Detect which cell encompasses the target text, then output its (x, y) center coordinate. 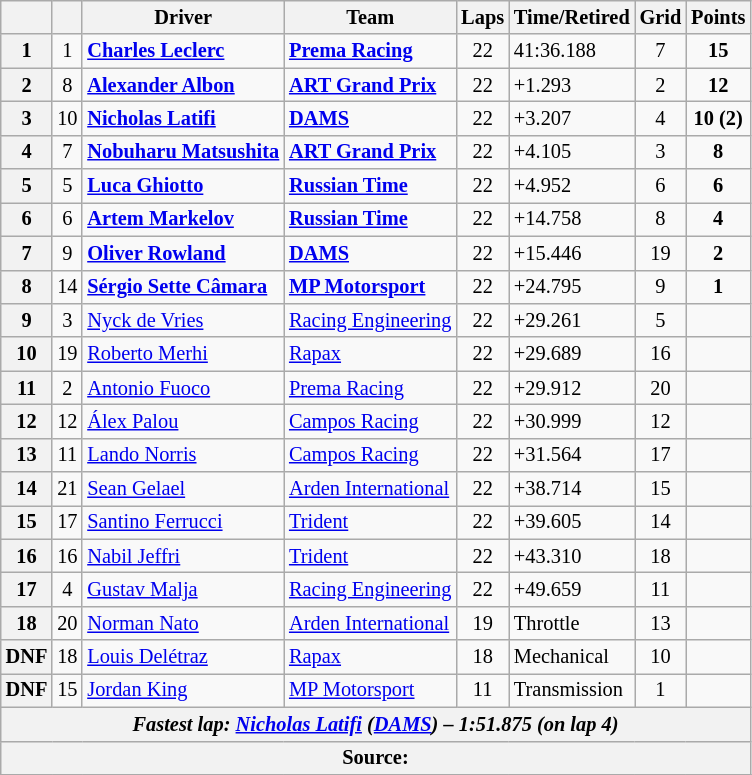
+24.795 (572, 287)
Nobuharu Matsushita (183, 152)
+15.446 (572, 253)
+43.310 (572, 556)
+1.293 (572, 85)
+4.952 (572, 186)
Artem Markelov (183, 219)
Roberto Merhi (183, 354)
Sean Gelael (183, 489)
Charles Leclerc (183, 51)
Nyck de Vries (183, 320)
Álex Palou (183, 421)
Throttle (572, 623)
Mechanical (572, 657)
Lando Norris (183, 455)
Sérgio Sette Câmara (183, 287)
Gustav Malja (183, 589)
21 (67, 489)
10 (2) (718, 118)
Oliver Rowland (183, 253)
+29.912 (572, 388)
+4.105 (572, 152)
Points (718, 17)
Time/Retired (572, 17)
Nicholas Latifi (183, 118)
Luca Ghiotto (183, 186)
+14.758 (572, 219)
Louis Delétraz (183, 657)
Antonio Fuoco (183, 388)
41:36.188 (572, 51)
+49.659 (572, 589)
+30.999 (572, 421)
Source: (376, 758)
Norman Nato (183, 623)
Grid (661, 17)
Nabil Jeffri (183, 556)
Fastest lap: Nicholas Latifi (DAMS) – 1:51.875 (on lap 4) (376, 724)
Santino Ferrucci (183, 522)
+3.207 (572, 118)
Alexander Albon (183, 85)
+39.605 (572, 522)
+29.261 (572, 320)
Driver (183, 17)
Laps (482, 17)
Transmission (572, 690)
+38.714 (572, 489)
Team (370, 17)
+29.689 (572, 354)
Jordan King (183, 690)
+31.564 (572, 455)
